Scan for the cell matching the given text and deliver its (x, y) coordinate at center. 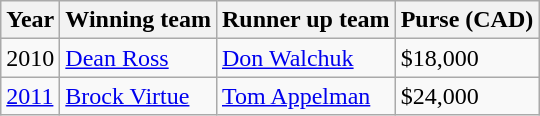
$18,000 (467, 58)
Purse (CAD) (467, 20)
$24,000 (467, 96)
2010 (30, 58)
Tom Appelman (306, 96)
Dean Ross (138, 58)
2011 (30, 96)
Brock Virtue (138, 96)
Year (30, 20)
Don Walchuk (306, 58)
Runner up team (306, 20)
Winning team (138, 20)
